Scan for the cell matching the given text and deliver its [X, Y] coordinate at center. 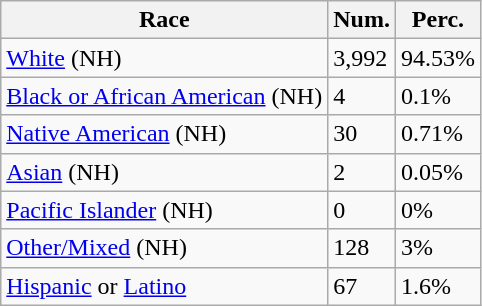
0 [362, 210]
Race [164, 20]
Native American (NH) [164, 134]
1.6% [438, 286]
0.1% [438, 96]
Asian (NH) [164, 172]
Perc. [438, 20]
0.71% [438, 134]
Black or African American (NH) [164, 96]
67 [362, 286]
0% [438, 210]
94.53% [438, 58]
Other/Mixed (NH) [164, 248]
3,992 [362, 58]
4 [362, 96]
2 [362, 172]
0.05% [438, 172]
Pacific Islander (NH) [164, 210]
Hispanic or Latino [164, 286]
Num. [362, 20]
White (NH) [164, 58]
30 [362, 134]
3% [438, 248]
128 [362, 248]
